Return (x, y) of the center of cell containing provided text 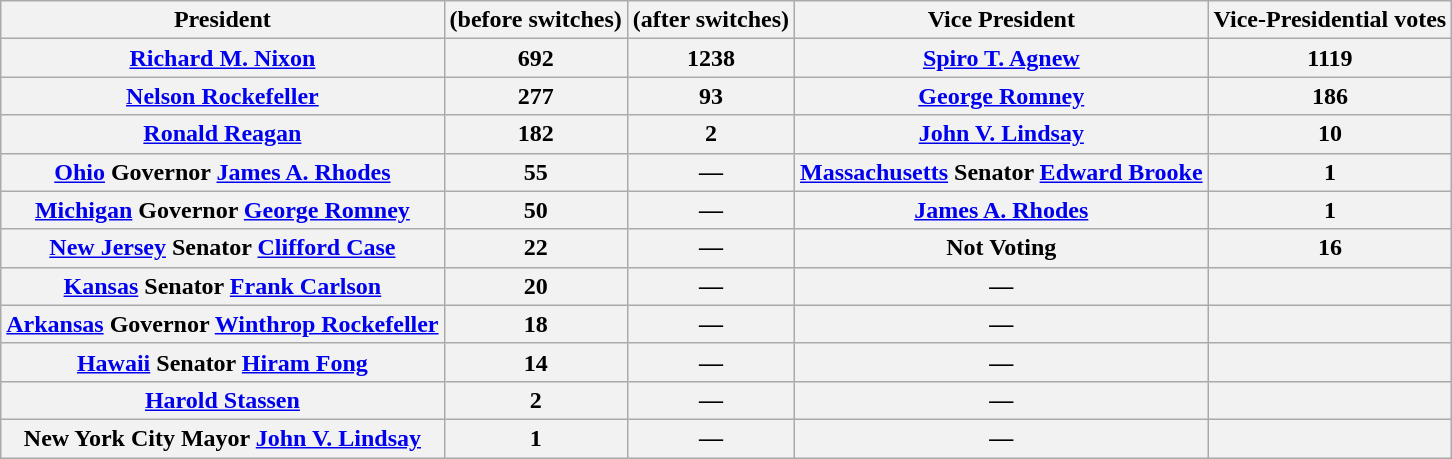
22 (536, 248)
1119 (1330, 58)
277 (536, 96)
692 (536, 58)
George Romney (1002, 96)
Massachusetts Senator Edward Brooke (1002, 172)
18 (536, 324)
Harold Stassen (222, 400)
Richard M. Nixon (222, 58)
Vice President (1002, 20)
Hawaii Senator Hiram Fong (222, 362)
New York City Mayor John V. Lindsay (222, 438)
Ronald Reagan (222, 134)
55 (536, 172)
182 (536, 134)
16 (1330, 248)
John V. Lindsay (1002, 134)
14 (536, 362)
(after switches) (710, 20)
Arkansas Governor Winthrop Rockefeller (222, 324)
James A. Rhodes (1002, 210)
50 (536, 210)
93 (710, 96)
Nelson Rockefeller (222, 96)
Michigan Governor George Romney (222, 210)
Spiro T. Agnew (1002, 58)
10 (1330, 134)
Kansas Senator Frank Carlson (222, 286)
New Jersey Senator Clifford Case (222, 248)
186 (1330, 96)
Vice-Presidential votes (1330, 20)
20 (536, 286)
1238 (710, 58)
Ohio Governor James A. Rhodes (222, 172)
(before switches) (536, 20)
President (222, 20)
Not Voting (1002, 248)
